Output the [x, y] coordinate of the center of the cell containing the given text.  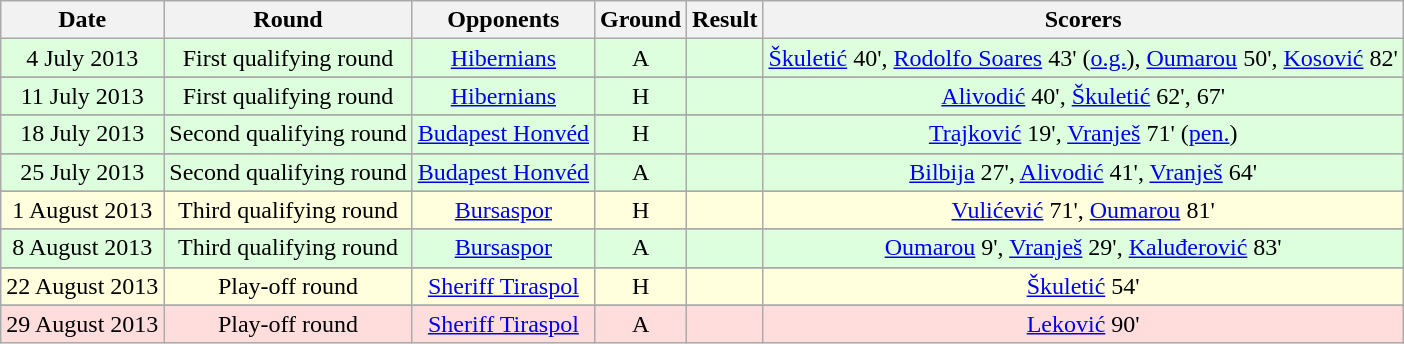
11 July 2013 [82, 96]
4 July 2013 [82, 58]
18 July 2013 [82, 134]
Škuletić 54' [1083, 286]
Bilbija 27', Alivodić 41', Vranješ 64' [1083, 172]
Vulićević 71', Oumarou 81' [1083, 210]
8 August 2013 [82, 248]
Date [82, 20]
22 August 2013 [82, 286]
Trajković 19', Vranješ 71' (pen.) [1083, 134]
Result [725, 20]
Leković 90' [1083, 324]
1 August 2013 [82, 210]
Škuletić 40', Rodolfo Soares 43' (o.g.), Oumarou 50', Kosović 82' [1083, 58]
25 July 2013 [82, 172]
29 August 2013 [82, 324]
Scorers [1083, 20]
Oumarou 9', Vranješ 29', Kaluđerović 83' [1083, 248]
Alivodić 40', Škuletić 62', 67' [1083, 96]
Ground [641, 20]
Opponents [503, 20]
Round [288, 20]
